Return (x, y) of the center of cell containing provided text 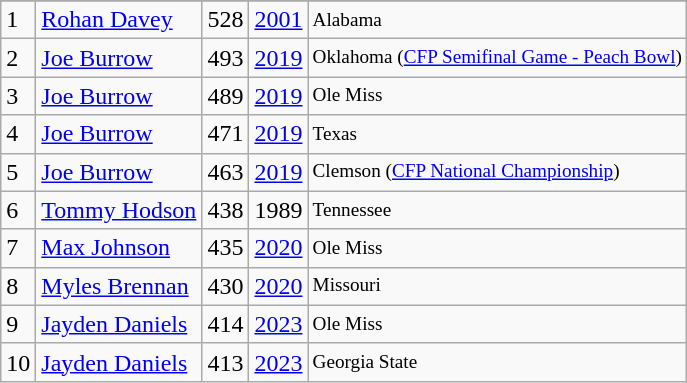
528 (226, 20)
Georgia State (497, 362)
Clemson (CFP National Championship) (497, 172)
1989 (278, 210)
10 (18, 362)
3 (18, 96)
Texas (497, 134)
493 (226, 58)
6 (18, 210)
430 (226, 286)
435 (226, 248)
414 (226, 324)
4 (18, 134)
8 (18, 286)
2 (18, 58)
Oklahoma (CFP Semifinal Game - Peach Bowl) (497, 58)
9 (18, 324)
Max Johnson (119, 248)
1 (18, 20)
471 (226, 134)
Rohan Davey (119, 20)
2001 (278, 20)
5 (18, 172)
Tommy Hodson (119, 210)
489 (226, 96)
Tennessee (497, 210)
Myles Brennan (119, 286)
463 (226, 172)
7 (18, 248)
438 (226, 210)
Missouri (497, 286)
Alabama (497, 20)
413 (226, 362)
